Locate the cell with the specified text and output its (x, y) center coordinate. 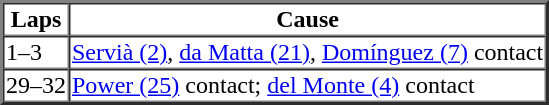
Laps (36, 20)
1–3 (36, 52)
Servià (2), da Matta (21), Domínguez (7) contact (308, 52)
Cause (308, 20)
Power (25) contact; del Monte (4) contact (308, 86)
29–32 (36, 86)
